Identify which cell holds the provided text, then report its (x, y) central coordinate. 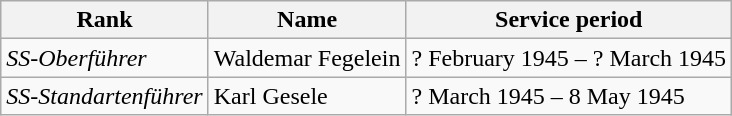
Name (307, 20)
SS-Standartenführer (104, 96)
Waldemar Fegelein (307, 58)
Service period (569, 20)
SS-Oberführer (104, 58)
Rank (104, 20)
? February 1945 – ? March 1945 (569, 58)
Karl Gesele (307, 96)
? March 1945 – 8 May 1945 (569, 96)
